Capture the cell that displays the provided text and extract its (x, y) central coordinate. 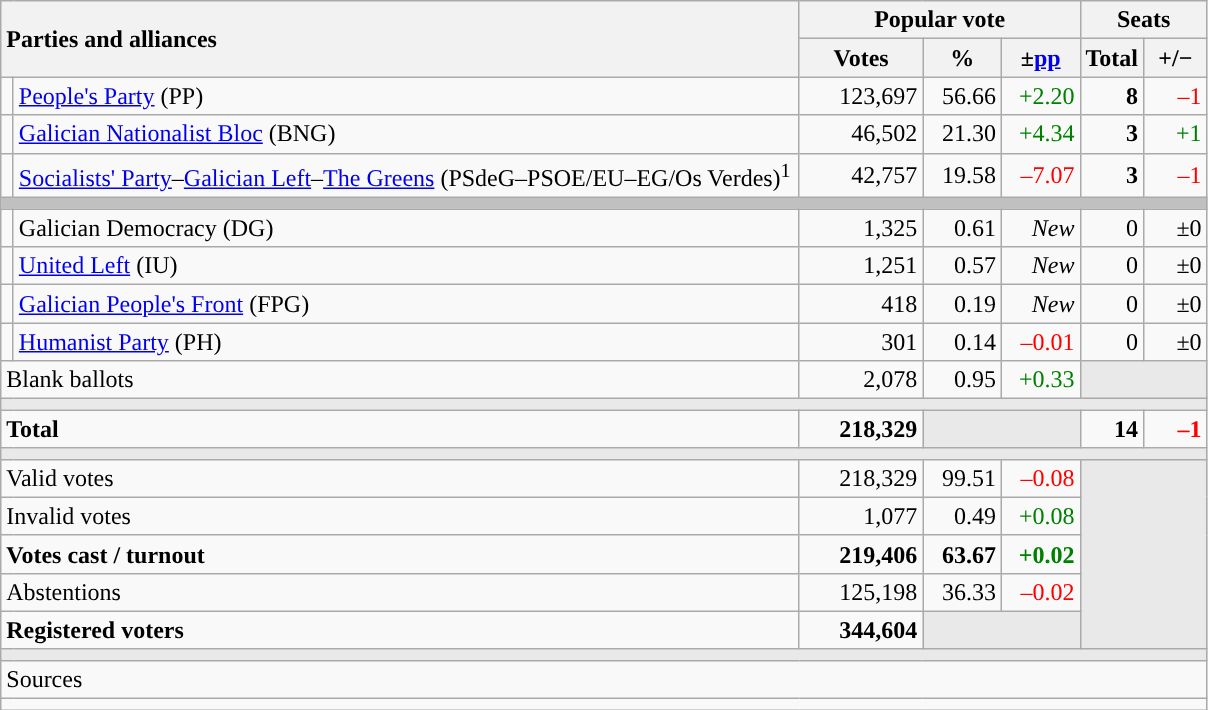
Galician Nationalist Bloc (BNG) (406, 134)
418 (861, 304)
–0.02 (1040, 592)
1,251 (861, 266)
1,077 (861, 516)
+2.20 (1040, 96)
–7.07 (1040, 176)
Votes (861, 58)
344,604 (861, 630)
Sources (604, 679)
+0.08 (1040, 516)
United Left (IU) (406, 266)
0.14 (962, 342)
Humanist Party (PH) (406, 342)
Abstentions (400, 592)
% (962, 58)
People's Party (PP) (406, 96)
8 (1112, 96)
0.19 (962, 304)
63.67 (962, 554)
46,502 (861, 134)
1,325 (861, 228)
Galician Democracy (DG) (406, 228)
2,078 (861, 380)
Valid votes (400, 478)
0.57 (962, 266)
0.61 (962, 228)
Socialists' Party–Galician Left–The Greens (PSdeG–PSOE/EU–EG/Os Verdes)1 (406, 176)
Blank ballots (400, 380)
19.58 (962, 176)
42,757 (861, 176)
±pp (1040, 58)
+/− (1176, 58)
+1 (1176, 134)
Seats (1144, 20)
Popular vote (940, 20)
21.30 (962, 134)
–0.08 (1040, 478)
301 (861, 342)
Votes cast / turnout (400, 554)
Invalid votes (400, 516)
+0.33 (1040, 380)
–0.01 (1040, 342)
219,406 (861, 554)
123,697 (861, 96)
56.66 (962, 96)
0.49 (962, 516)
Parties and alliances (400, 39)
125,198 (861, 592)
99.51 (962, 478)
0.95 (962, 380)
+4.34 (1040, 134)
36.33 (962, 592)
Galician People's Front (FPG) (406, 304)
14 (1112, 429)
Registered voters (400, 630)
+0.02 (1040, 554)
